Find where the given text appears and provide that cell's center as [X, Y] coordinate. 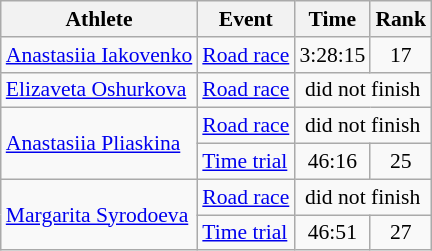
Athlete [100, 19]
46:16 [332, 162]
25 [400, 162]
Margarita Syrodoeva [100, 214]
3:28:15 [332, 55]
46:51 [332, 233]
17 [400, 55]
Time [332, 19]
27 [400, 233]
Elizaveta Oshurkova [100, 90]
Rank [400, 19]
Anastasiia Iakovenko [100, 55]
Anastasiia Pliaskina [100, 144]
Event [246, 19]
